Scan for the cell matching the given text and deliver its [x, y] coordinate at center. 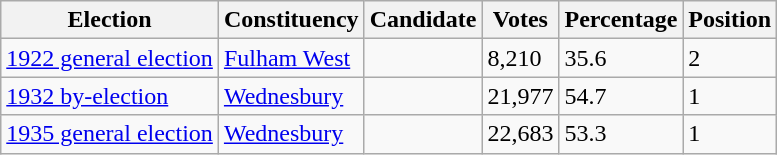
53.3 [621, 134]
22,683 [520, 134]
Fulham West [291, 58]
Election [110, 20]
Votes [520, 20]
1922 general election [110, 58]
8,210 [520, 58]
Percentage [621, 20]
21,977 [520, 96]
Constituency [291, 20]
Candidate [423, 20]
54.7 [621, 96]
35.6 [621, 58]
1932 by-election [110, 96]
Position [730, 20]
2 [730, 58]
1935 general election [110, 134]
